Pinpoint the cell where the given text exists, returning its [X, Y] midpoint coordinate. 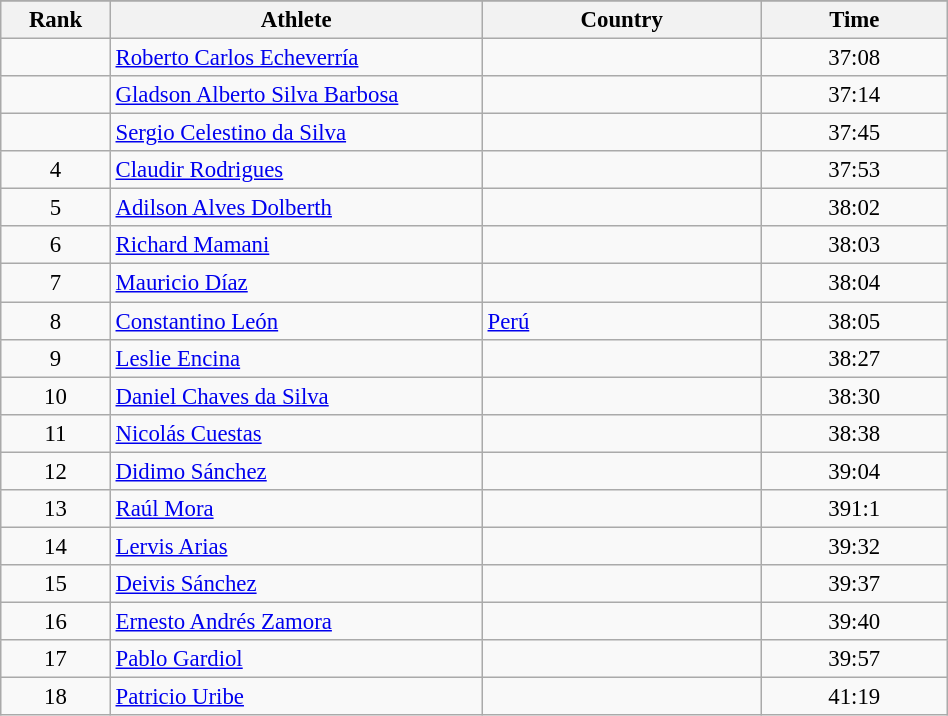
Patricio Uribe [296, 697]
Sergio Celestino da Silva [296, 133]
37:08 [854, 58]
11 [56, 433]
Lervis Arias [296, 546]
18 [56, 697]
38:30 [854, 396]
15 [56, 584]
10 [56, 396]
Mauricio Díaz [296, 283]
Adilson Alves Dolberth [296, 208]
4 [56, 170]
38:04 [854, 283]
5 [56, 208]
39:32 [854, 546]
41:19 [854, 697]
38:03 [854, 245]
39:40 [854, 621]
Ernesto Andrés Zamora [296, 621]
9 [56, 358]
Perú [622, 321]
17 [56, 659]
12 [56, 471]
37:45 [854, 133]
37:14 [854, 95]
Richard Mamani [296, 245]
16 [56, 621]
Country [622, 20]
Nicolás Cuestas [296, 433]
38:02 [854, 208]
391:1 [854, 509]
Athlete [296, 20]
37:53 [854, 170]
Time [854, 20]
Daniel Chaves da Silva [296, 396]
6 [56, 245]
Raúl Mora [296, 509]
Pablo Gardiol [296, 659]
Gladson Alberto Silva Barbosa [296, 95]
Claudir Rodrigues [296, 170]
Roberto Carlos Echeverría [296, 58]
13 [56, 509]
8 [56, 321]
39:04 [854, 471]
38:38 [854, 433]
38:05 [854, 321]
Didimo Sánchez [296, 471]
39:57 [854, 659]
39:37 [854, 584]
38:27 [854, 358]
14 [56, 546]
7 [56, 283]
Constantino León [296, 321]
Rank [56, 20]
Leslie Encina [296, 358]
Deivis Sánchez [296, 584]
